For the text-containing cell, return its midpoint in [X, Y] coordinate format. 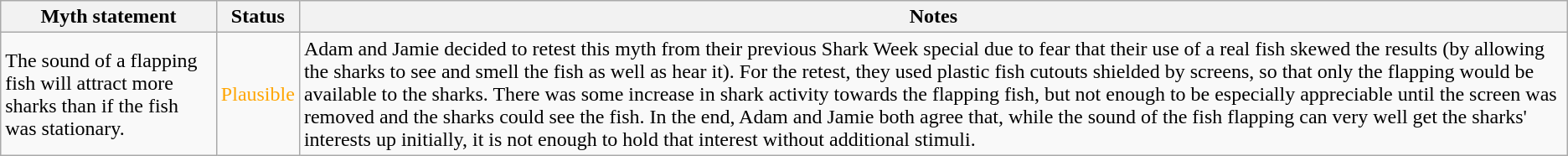
The sound of a flapping fish will attract more sharks than if the fish was stationary. [109, 94]
Notes [933, 17]
Myth statement [109, 17]
Status [258, 17]
Plausible [258, 94]
